Return the (X, Y) coordinate for the center point of the cell that contains the specified text.  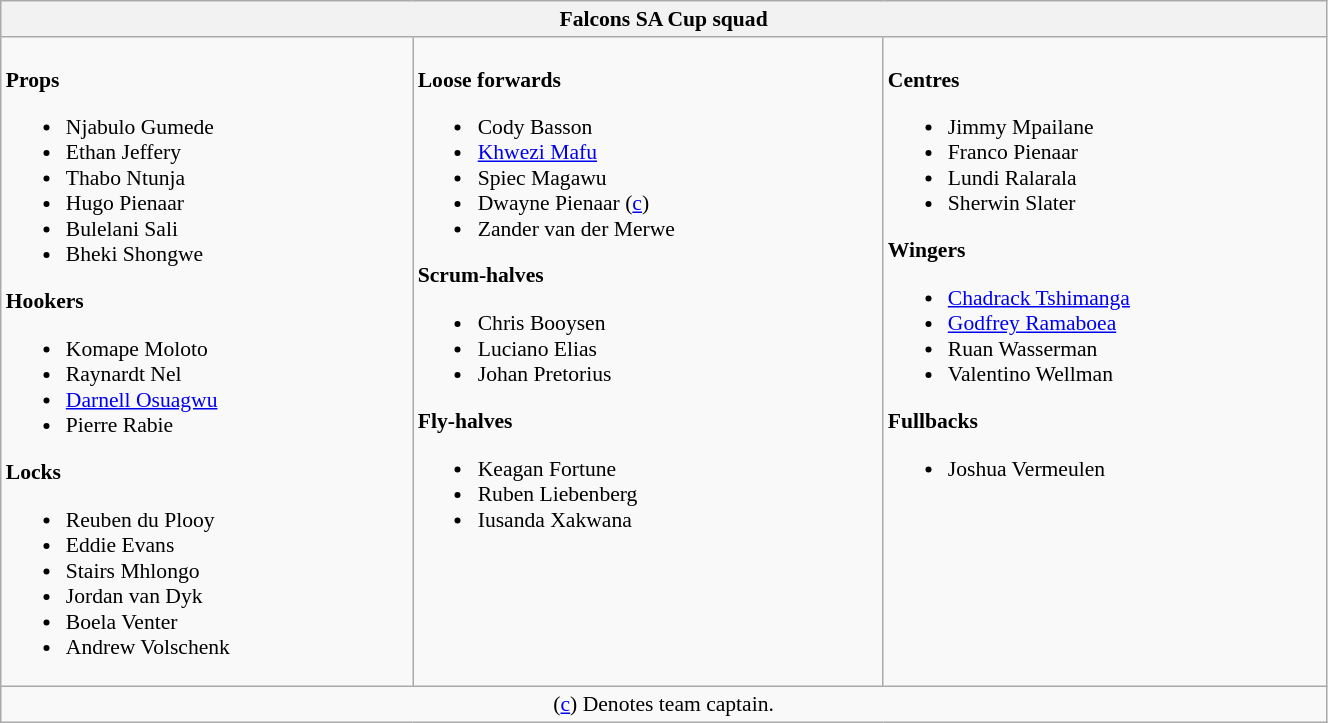
(c) Denotes team captain. (664, 704)
Falcons SA Cup squad (664, 19)
